Scan for the cell matching the given text and deliver its (X, Y) coordinate at center. 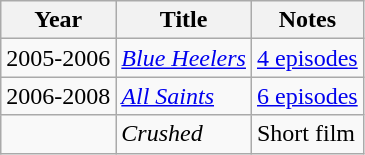
Blue Heelers (184, 58)
All Saints (184, 96)
Notes (307, 20)
6 episodes (307, 96)
Title (184, 20)
2006-2008 (58, 96)
Crushed (184, 134)
4 episodes (307, 58)
2005-2006 (58, 58)
Year (58, 20)
Short film (307, 134)
